Locate the cell with the specified text and output its [X, Y] center coordinate. 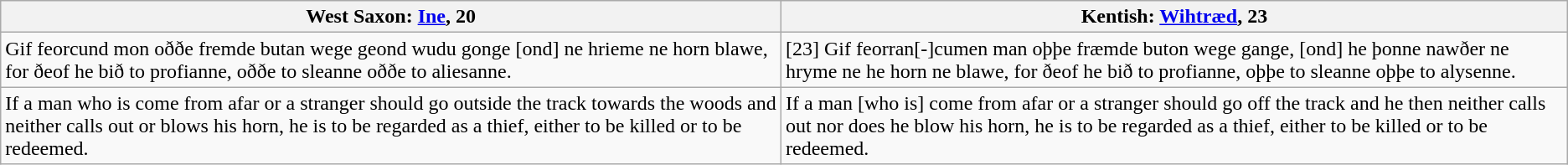
West Saxon: Ine, 20 [391, 17]
Kentish: Wihtræd, 23 [1174, 17]
